Determine the (x, y) coordinate at the center of the cell enclosing the given text.  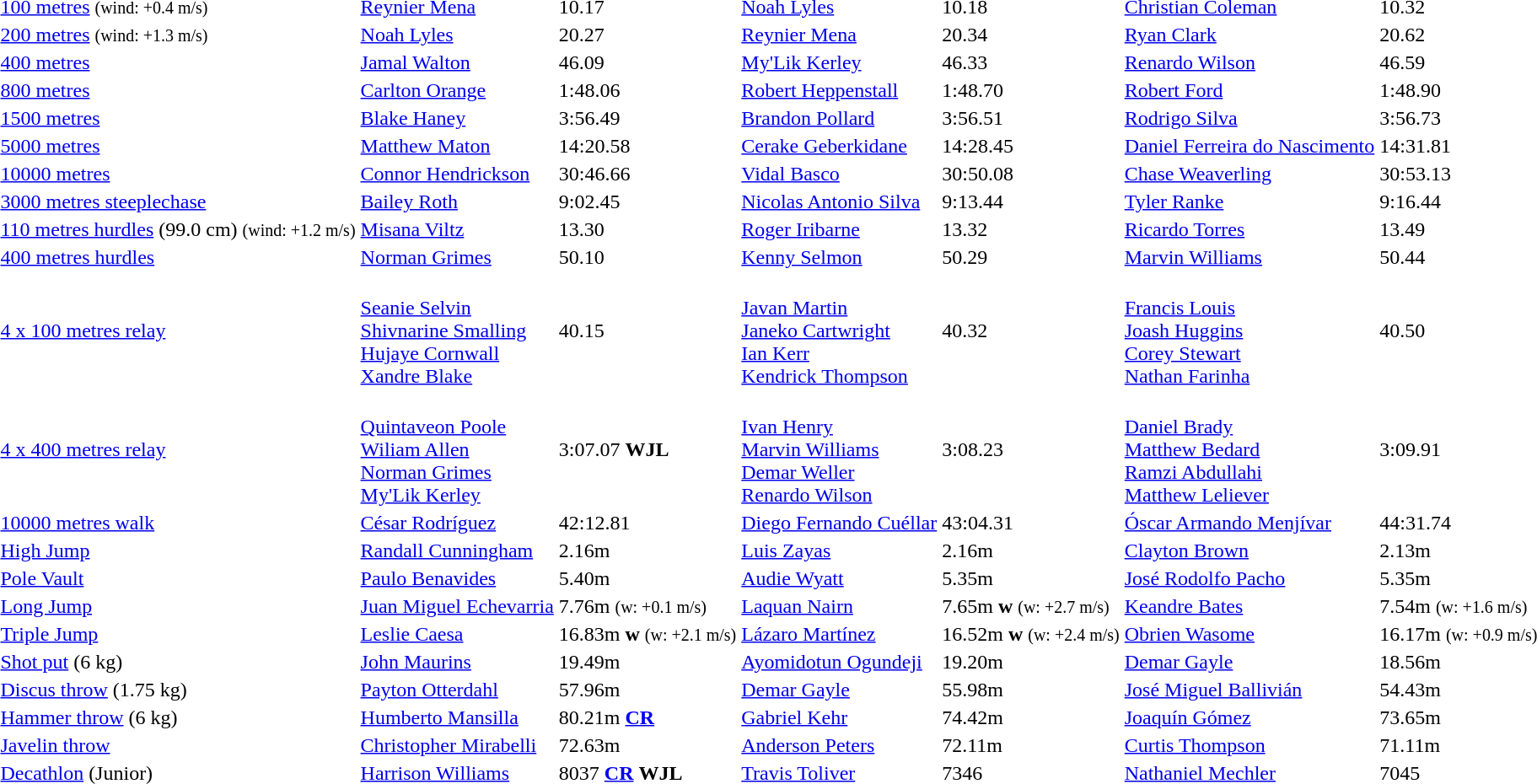
José Rodolfo Pacho (1249, 578)
Christopher Mirabelli (457, 745)
16.52m w (w: +2.4 m/s) (1030, 634)
7.65m w (w: +2.7 m/s) (1030, 606)
72.63m (648, 745)
John Maurins (457, 662)
13.30 (648, 229)
50.29 (1030, 257)
3:56.49 (648, 118)
Robert Heppenstall (840, 90)
Keandre Bates (1249, 606)
42:12.81 (648, 523)
Blake Haney (457, 118)
José Miguel Ballivián (1249, 690)
3:07.07 WJL (648, 449)
Paulo Benavides (457, 578)
Jamal Walton (457, 62)
Laquan Nairn (840, 606)
Bailey Roth (457, 201)
Daniel BradyMatthew BedardRamzi AbdullahiMatthew Leliever (1249, 449)
5.35m (1030, 578)
Ryan Clark (1249, 35)
50.10 (648, 257)
César Rodríguez (457, 523)
Roger Iribarne (840, 229)
Cerake Geberkidane (840, 146)
Payton Otterdahl (457, 690)
Marvin Williams (1249, 257)
Lázaro Martínez (840, 634)
Carlton Orange (457, 90)
Anderson Peters (840, 745)
Nicolas Antonio Silva (840, 201)
13.32 (1030, 229)
Ricardo Torres (1249, 229)
Quintaveon PooleWiliam AllenNorman GrimesMy'Lik Kerley (457, 449)
57.96m (648, 690)
Joaquín Gómez (1249, 717)
Matthew Maton (457, 146)
Óscar Armando Menjívar (1249, 523)
Juan Miguel Echevarria (457, 606)
Brandon Pollard (840, 118)
Chase Weaverling (1249, 174)
Renardo Wilson (1249, 62)
Obrien Wasome (1249, 634)
80.21m CR (648, 717)
Tyler Ranke (1249, 201)
46.33 (1030, 62)
Gabriel Kehr (840, 717)
Daniel Ferreira do Nascimento (1249, 146)
40.15 (648, 330)
3:56.51 (1030, 118)
74.42m (1030, 717)
Francis LouisJoash HugginsCorey StewartNathan Farinha (1249, 330)
Clayton Brown (1249, 550)
19.20m (1030, 662)
Seanie SelvinShivnarine SmallingHujaye CornwallXandre Blake (457, 330)
14:20.58 (648, 146)
Noah Lyles (457, 35)
30:50.08 (1030, 174)
Humberto Mansilla (457, 717)
Javan MartinJaneko CartwrightIan KerrKendrick Thompson (840, 330)
Kenny Selmon (840, 257)
9:13.44 (1030, 201)
30:46.66 (648, 174)
40.32 (1030, 330)
14:28.45 (1030, 146)
72.11m (1030, 745)
Ayomidotun Ogundeji (840, 662)
3:08.23 (1030, 449)
Misana Viltz (457, 229)
Curtis Thompson (1249, 745)
1:48.06 (648, 90)
5.40m (648, 578)
43:04.31 (1030, 523)
19.49m (648, 662)
20.27 (648, 35)
Leslie Caesa (457, 634)
My'Lik Kerley (840, 62)
Reynier Mena (840, 35)
Robert Ford (1249, 90)
20.34 (1030, 35)
1:48.70 (1030, 90)
Randall Cunningham (457, 550)
Ivan HenryMarvin WilliamsDemar WellerRenardo Wilson (840, 449)
Diego Fernando Cuéllar (840, 523)
Rodrigo Silva (1249, 118)
9:02.45 (648, 201)
55.98m (1030, 690)
Norman Grimes (457, 257)
Luis Zayas (840, 550)
16.83m w (w: +2.1 m/s) (648, 634)
46.09 (648, 62)
Connor Hendrickson (457, 174)
Audie Wyatt (840, 578)
Vidal Basco (840, 174)
7.76m (w: +0.1 m/s) (648, 606)
